Search for the cell housing the specified text and yield its [x, y] center coordinate. 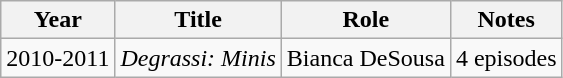
Title [198, 20]
4 episodes [506, 58]
2010-2011 [58, 58]
Year [58, 20]
Role [366, 20]
Notes [506, 20]
Bianca DeSousa [366, 58]
Degrassi: Minis [198, 58]
